Search for the cell housing the specified text and yield its (x, y) center coordinate. 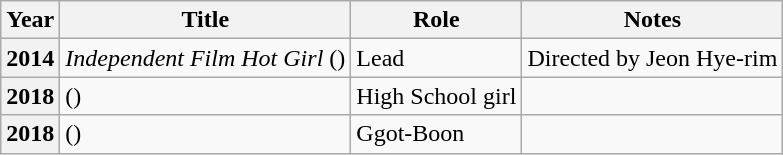
Ggot-Boon (436, 134)
High School girl (436, 96)
Directed by Jeon Hye-rim (652, 58)
Lead (436, 58)
Year (30, 20)
Notes (652, 20)
Role (436, 20)
2014 (30, 58)
Title (206, 20)
Independent Film Hot Girl () (206, 58)
